Capture the cell that displays the provided text and extract its [X, Y] central coordinate. 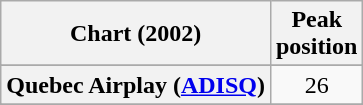
Chart (2002) [136, 34]
26 [316, 85]
Quebec Airplay (ADISQ) [136, 85]
Peakposition [316, 34]
